Pinpoint the cell where the given text exists, returning its [X, Y] midpoint coordinate. 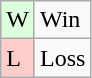
Win [62, 20]
Loss [62, 58]
L [18, 58]
W [18, 20]
